Provide the (x, y) coordinate of the cell's center where the given text is located.  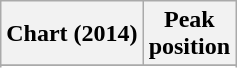
Peakposition (189, 34)
Chart (2014) (72, 34)
